Detect which cell encompasses the target text, then output its (x, y) center coordinate. 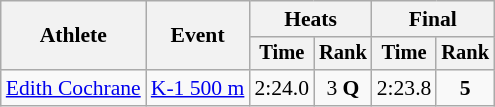
2:23.8 (404, 88)
K-1 500 m (198, 88)
Heats (310, 19)
Edith Cochrane (74, 88)
Athlete (74, 36)
3 Q (343, 88)
Final (433, 19)
2:24.0 (282, 88)
5 (465, 88)
Event (198, 36)
